Determine the (X, Y) coordinate at the center of the cell enclosing the given text.  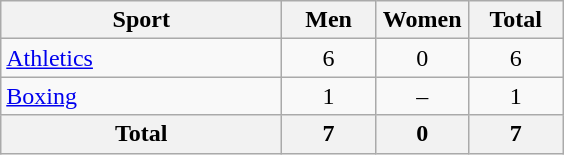
Women (422, 20)
– (422, 96)
Athletics (142, 58)
Sport (142, 20)
Men (329, 20)
Boxing (142, 96)
